Determine the (X, Y) coordinate at the center of the cell enclosing the given text.  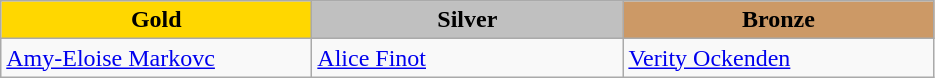
Alice Finot (468, 58)
Verity Ockenden (778, 58)
Bronze (778, 20)
Amy-Eloise Markovc (156, 58)
Gold (156, 20)
Silver (468, 20)
